Capture the cell that displays the provided text and extract its (x, y) central coordinate. 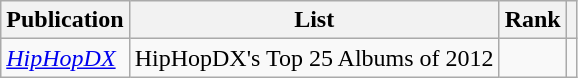
List (314, 20)
HipHopDX (65, 58)
HipHopDX's Top 25 Albums of 2012 (314, 58)
Rank (532, 20)
Publication (65, 20)
